Return (x, y) of the center of cell containing provided text 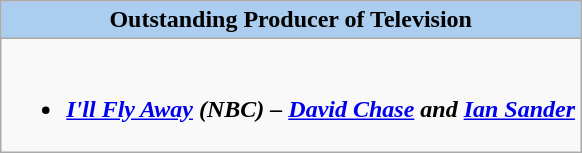
Outstanding Producer of Television (291, 20)
I'll Fly Away (NBC) – David Chase and Ian Sander (291, 96)
